Identify which cell holds the provided text, then report its [X, Y] central coordinate. 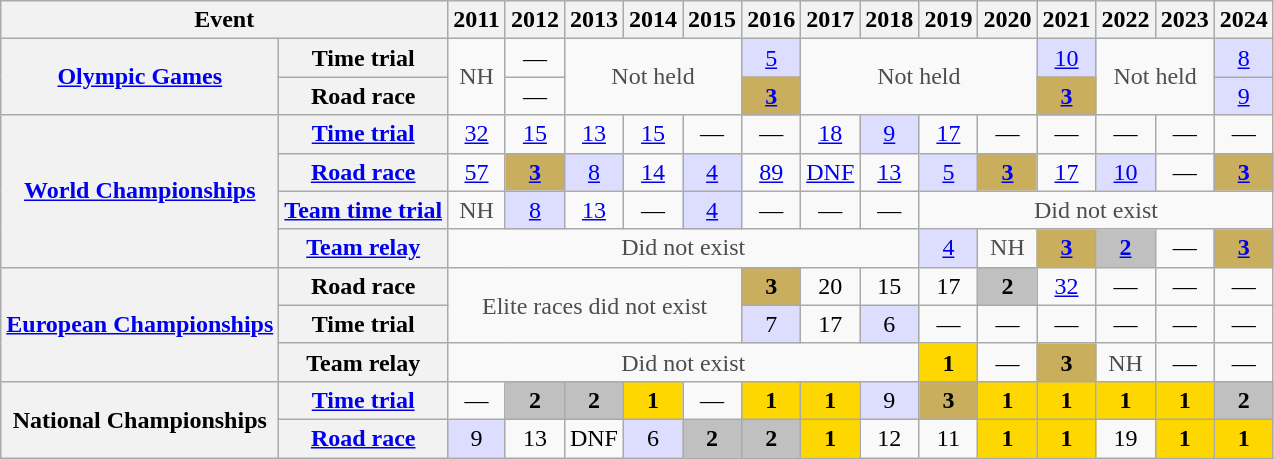
2017 [830, 20]
2018 [890, 20]
2024 [1244, 20]
2015 [712, 20]
2021 [1066, 20]
2014 [654, 20]
20 [830, 286]
2013 [594, 20]
Elite races did not exist [595, 305]
14 [654, 172]
2012 [534, 20]
18 [830, 134]
2019 [948, 20]
Event [224, 20]
European Championships [140, 324]
2011 [477, 20]
57 [477, 172]
Olympic Games [140, 77]
12 [890, 438]
2016 [772, 20]
National Championships [140, 419]
19 [1126, 438]
2020 [1008, 20]
7 [772, 324]
World Championships [140, 191]
89 [772, 172]
Team time trial [364, 210]
11 [948, 438]
2023 [1184, 20]
2022 [1126, 20]
